Identify which cell holds the provided text, then report its (x, y) central coordinate. 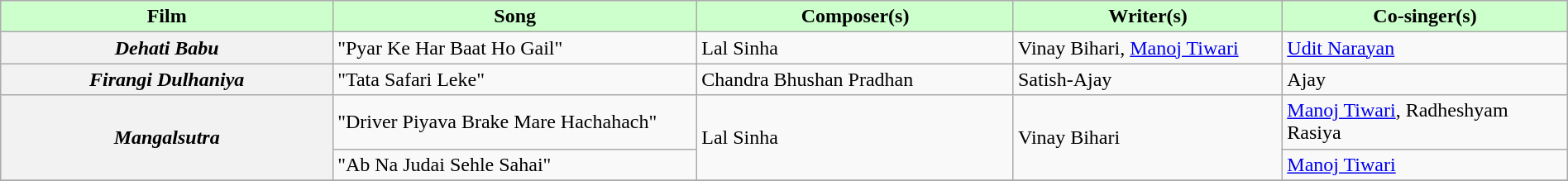
Udit Narayan (1425, 48)
Co-singer(s) (1425, 17)
Film (167, 17)
Song (515, 17)
"Pyar Ke Har Baat Ho Gail" (515, 48)
Chandra Bhushan Pradhan (855, 79)
Mangalsutra (167, 137)
Writer(s) (1148, 17)
Ajay (1425, 79)
Manoj Tiwari, Radheshyam Rasiya (1425, 122)
"Driver Piyava Brake Mare Hachahach" (515, 122)
Composer(s) (855, 17)
"Ab Na Judai Sehle Sahai" (515, 164)
Vinay Bihari, Manoj Tiwari (1148, 48)
Firangi Dulhaniya (167, 79)
"Tata Safari Leke" (515, 79)
Satish-Ajay (1148, 79)
Dehati Babu (167, 48)
Manoj Tiwari (1425, 164)
Vinay Bihari (1148, 137)
